Search for the cell housing the specified text and yield its [x, y] center coordinate. 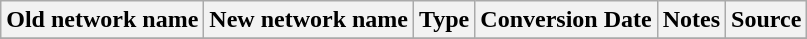
Old network name [102, 20]
Notes [691, 20]
Source [766, 20]
Conversion Date [566, 20]
New network name [309, 20]
Type [444, 20]
